Output the [x, y] coordinate of the center of the cell containing the given text.  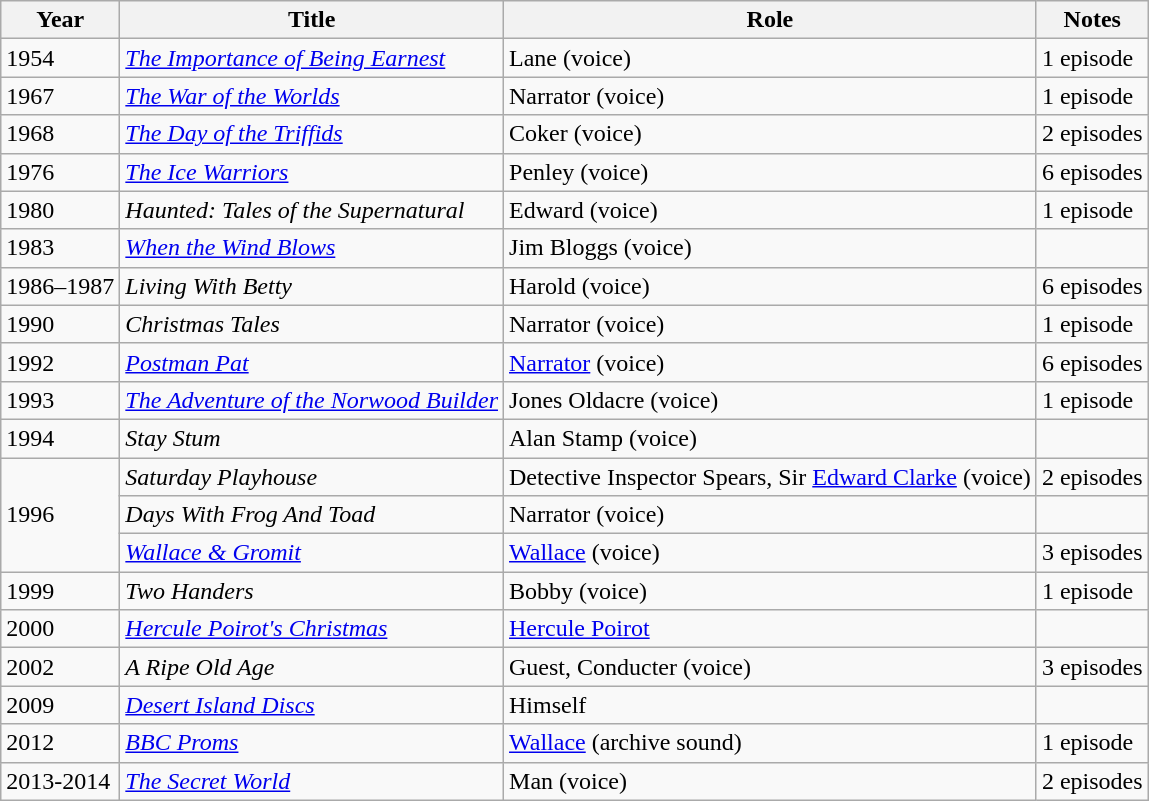
Haunted: Tales of the Supernatural [312, 210]
1983 [60, 248]
Harold (voice) [770, 286]
Stay Stum [312, 438]
Detective Inspector Spears, Sir Edward Clarke (voice) [770, 477]
Lane (voice) [770, 58]
2009 [60, 705]
Wallace (archive sound) [770, 743]
1996 [60, 515]
BBC Proms [312, 743]
Hercule Poirot's Christmas [312, 629]
The Ice Warriors [312, 172]
Notes [1092, 20]
1986–1987 [60, 286]
Role [770, 20]
2013-2014 [60, 781]
Jim Bloggs (voice) [770, 248]
2000 [60, 629]
The War of the Worlds [312, 96]
Saturday Playhouse [312, 477]
When the Wind Blows [312, 248]
Desert Island Discs [312, 705]
Days With Frog And Toad [312, 515]
Man (voice) [770, 781]
1993 [60, 400]
The Secret World [312, 781]
Guest, Conducter (voice) [770, 667]
Wallace (voice) [770, 553]
Jones Oldacre (voice) [770, 400]
Christmas Tales [312, 324]
Penley (voice) [770, 172]
The Importance of Being Earnest [312, 58]
Wallace & Gromit [312, 553]
Year [60, 20]
Bobby (voice) [770, 591]
Title [312, 20]
1967 [60, 96]
Hercule Poirot [770, 629]
1992 [60, 362]
Postman Pat [312, 362]
1980 [60, 210]
Himself [770, 705]
1954 [60, 58]
The Day of the Triffids [312, 134]
1990 [60, 324]
The Adventure of the Norwood Builder [312, 400]
Coker (voice) [770, 134]
1968 [60, 134]
Edward (voice) [770, 210]
1976 [60, 172]
1999 [60, 591]
2002 [60, 667]
Living With Betty [312, 286]
2012 [60, 743]
1994 [60, 438]
Two Handers [312, 591]
A Ripe Old Age [312, 667]
Alan Stamp (voice) [770, 438]
